Find where the given text appears and provide that cell's center as [X, Y] coordinate. 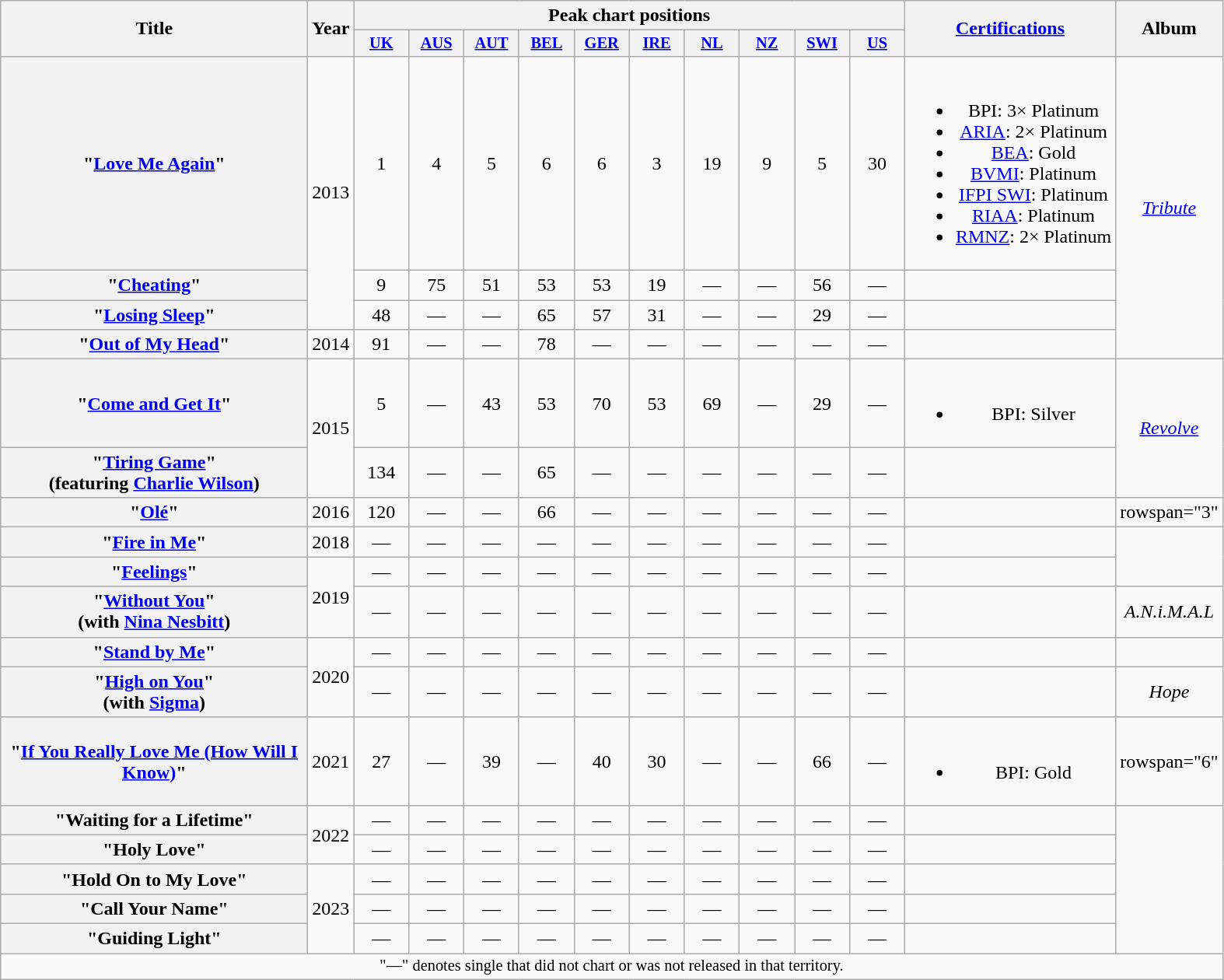
"If You Really Love Me (How Will I Know)" [154, 761]
BPI: 3× PlatinumARIA: 2× PlatinumBEA: GoldBVMI: PlatinumIFPI SWI: PlatinumRIAA: PlatinumRMNZ: 2× Platinum [1009, 163]
3 [656, 163]
2013 [331, 193]
IRE [656, 44]
"Stand by Me" [154, 652]
"Come and Get It" [154, 403]
GER [602, 44]
2015 [331, 429]
AUS [437, 44]
4 [437, 163]
2016 [331, 513]
"Tiring Game"(featuring Charlie Wilson) [154, 473]
2023 [331, 908]
"Out of My Head" [154, 345]
Peak chart positions [630, 16]
"Waiting for a Lifetime" [154, 820]
BPI: Gold [1009, 761]
"Fire in Me" [154, 542]
"Olé" [154, 513]
78 [546, 345]
"Love Me Again" [154, 163]
75 [437, 285]
2018 [331, 542]
NZ [767, 44]
Title [154, 29]
Album [1170, 29]
US [877, 44]
"Feelings" [154, 572]
"Call Your Name" [154, 908]
"Losing Sleep" [154, 315]
2021 [331, 761]
NL [712, 44]
134 [381, 473]
SWI [823, 44]
"Without You"(with Nina Nesbitt) [154, 611]
Hope [1170, 692]
Revolve [1170, 429]
"Guiding Light" [154, 939]
48 [381, 315]
"High on You"(with Sigma) [154, 692]
2019 [331, 597]
31 [656, 315]
39 [491, 761]
BPI: Silver [1009, 403]
56 [823, 285]
2020 [331, 677]
A.N.i.M.A.L [1170, 611]
"—" denotes single that did not chart or was not released in that territory. [611, 967]
2014 [331, 345]
Tribute [1170, 207]
1 [381, 163]
43 [491, 403]
"Cheating" [154, 285]
UK [381, 44]
120 [381, 513]
57 [602, 315]
40 [602, 761]
"Holy Love" [154, 849]
Year [331, 29]
Certifications [1009, 29]
rowspan="3" [1170, 513]
27 [381, 761]
rowspan="6" [1170, 761]
69 [712, 403]
"Hold On to My Love" [154, 879]
BEL [546, 44]
AUT [491, 44]
91 [381, 345]
70 [602, 403]
2022 [331, 835]
51 [491, 285]
